Provide the (x, y) coordinate of the cell's center where the given text is located.  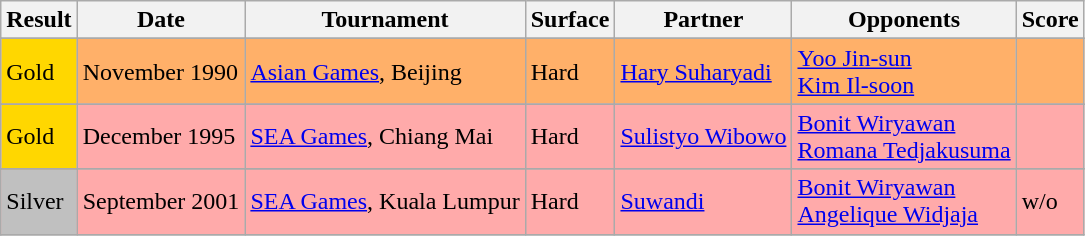
Date (161, 20)
SEA Games, Chiang Mai (385, 136)
w/o (1050, 202)
Hary Suharyadi (704, 72)
Tournament (385, 20)
Sulistyo Wibowo (704, 136)
Bonit Wiryawan Romana Tedjakusuma (904, 136)
Yoo Jin-sun Kim Il-soon (904, 72)
Suwandi (704, 202)
November 1990 (161, 72)
Result (39, 20)
September 2001 (161, 202)
December 1995 (161, 136)
Score (1050, 20)
Opponents (904, 20)
Bonit Wiryawan Angelique Widjaja (904, 202)
Silver (39, 202)
Surface (570, 20)
Asian Games, Beijing (385, 72)
Partner (704, 20)
SEA Games, Kuala Lumpur (385, 202)
